Return (X, Y) of the center of cell containing provided text 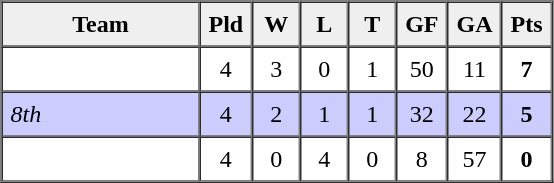
7 (527, 68)
GA (475, 24)
T (372, 24)
11 (475, 68)
2 (276, 114)
57 (475, 158)
8th (101, 114)
Pld (226, 24)
L (324, 24)
Team (101, 24)
8 (422, 158)
3 (276, 68)
32 (422, 114)
50 (422, 68)
W (276, 24)
22 (475, 114)
Pts (527, 24)
5 (527, 114)
GF (422, 24)
